Locate the cell with the specified text and output its [X, Y] center coordinate. 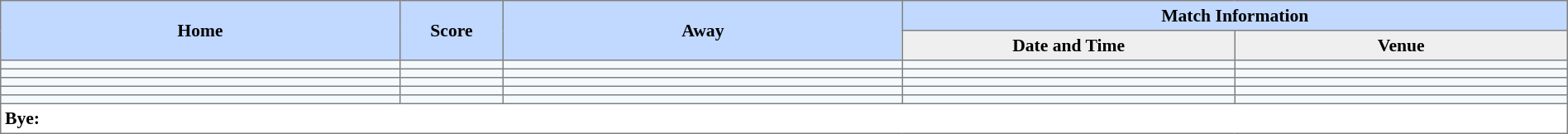
Date and Time [1068, 45]
Venue [1401, 45]
Away [703, 31]
Home [200, 31]
Bye: [784, 118]
Match Information [1235, 16]
Score [452, 31]
